For the text-containing cell, return its midpoint in [x, y] coordinate format. 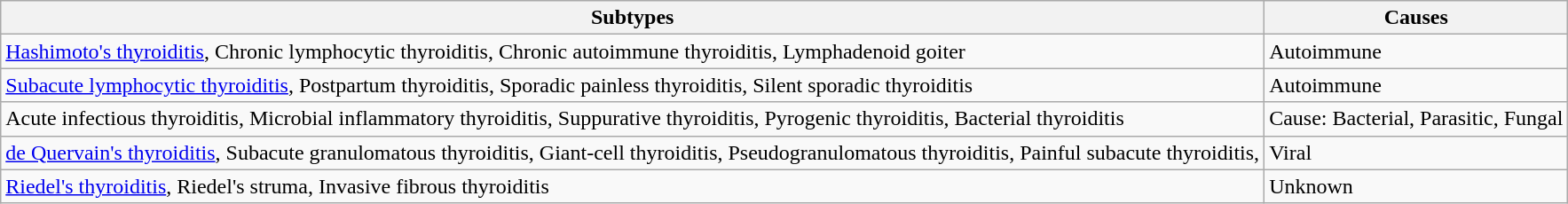
Subtypes [633, 18]
Subacute lymphocytic thyroiditis, Postpartum thyroiditis, Sporadic painless thyroiditis, Silent sporadic thyroiditis [633, 85]
Riedel's thyroiditis, Riedel's struma, Invasive fibrous thyroiditis [633, 186]
Acute infectious thyroiditis, Microbial inflammatory thyroiditis, Suppurative thyroiditis, Pyrogenic thyroiditis, Bacterial thyroiditis [633, 119]
Hashimoto's thyroiditis, Chronic lymphocytic thyroiditis, Chronic autoimmune thyroiditis, Lymphadenoid goiter [633, 51]
Cause: Bacterial, Parasitic, Fungal [1416, 119]
de Quervain's thyroiditis, Subacute granulomatous thyroiditis, Giant-cell thyroiditis, Pseudogranulomatous thyroiditis, Painful subacute thyroiditis, [633, 153]
Causes [1416, 18]
Unknown [1416, 186]
Viral [1416, 153]
